Extract the [x, y] coordinate from the center of the cell holding the provided text.  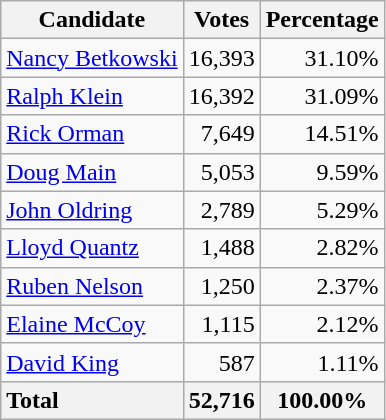
5.29% [322, 210]
2.12% [322, 324]
David King [92, 362]
1,488 [222, 248]
Nancy Betkowski [92, 58]
1,250 [222, 286]
7,649 [222, 134]
5,053 [222, 172]
587 [222, 362]
1,115 [222, 324]
52,716 [222, 400]
9.59% [322, 172]
Percentage [322, 20]
Votes [222, 20]
16,392 [222, 96]
2.37% [322, 286]
Doug Main [92, 172]
Rick Orman [92, 134]
100.00% [322, 400]
2,789 [222, 210]
Elaine McCoy [92, 324]
14.51% [322, 134]
John Oldring [92, 210]
Lloyd Quantz [92, 248]
Ruben Nelson [92, 286]
31.09% [322, 96]
Candidate [92, 20]
2.82% [322, 248]
31.10% [322, 58]
Ralph Klein [92, 96]
Total [92, 400]
16,393 [222, 58]
1.11% [322, 362]
